Pinpoint the cell where the given text exists, returning its [x, y] midpoint coordinate. 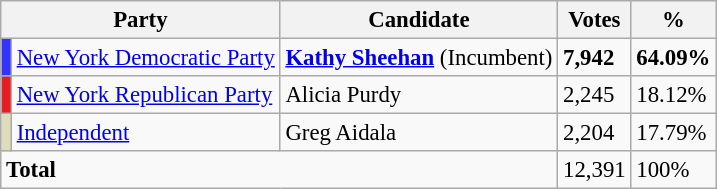
Kathy Sheehan (Incumbent) [419, 58]
Votes [594, 20]
2,204 [594, 133]
Candidate [419, 20]
100% [674, 170]
7,942 [594, 58]
Total [280, 170]
New York Democratic Party [146, 58]
12,391 [594, 170]
17.79% [674, 133]
New York Republican Party [146, 95]
Greg Aidala [419, 133]
Alicia Purdy [419, 95]
64.09% [674, 58]
Party [140, 20]
Independent [146, 133]
2,245 [594, 95]
18.12% [674, 95]
% [674, 20]
